Detect which cell encompasses the target text, then output its [x, y] center coordinate. 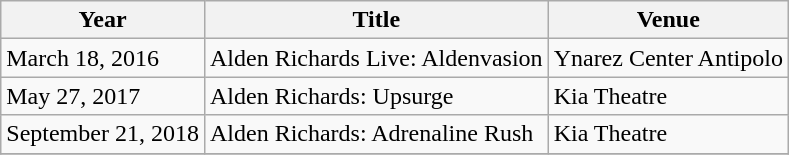
May 27, 2017 [103, 96]
September 21, 2018 [103, 134]
Year [103, 20]
Title [376, 20]
Alden Richards: Adrenaline Rush [376, 134]
March 18, 2016 [103, 58]
Alden Richards Live: Aldenvasion [376, 58]
Venue [668, 20]
Alden Richards: Upsurge [376, 96]
Ynarez Center Antipolo [668, 58]
